Return (x, y) of the center of cell containing provided text 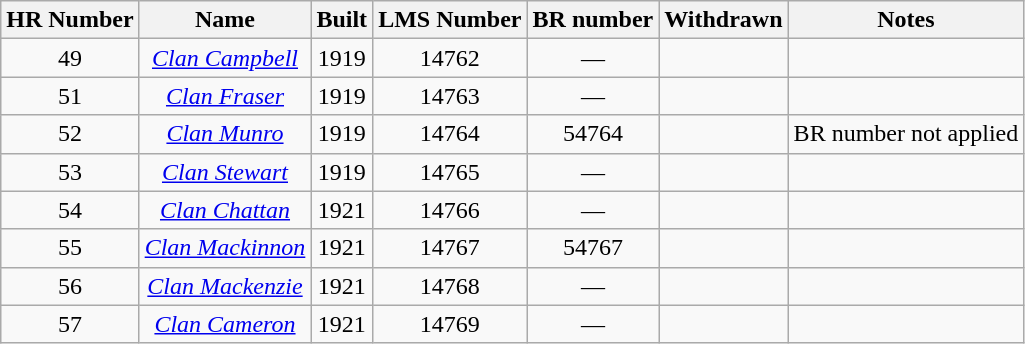
54767 (593, 248)
Name (225, 20)
Clan Mackenzie (225, 286)
14763 (450, 96)
55 (70, 248)
HR Number (70, 20)
14767 (450, 248)
Clan Cameron (225, 324)
53 (70, 172)
Withdrawn (724, 20)
14766 (450, 210)
Clan Munro (225, 134)
14768 (450, 286)
14769 (450, 324)
BR number (593, 20)
49 (70, 58)
Built (342, 20)
LMS Number (450, 20)
51 (70, 96)
57 (70, 324)
56 (70, 286)
14764 (450, 134)
54 (70, 210)
Clan Fraser (225, 96)
52 (70, 134)
14762 (450, 58)
Clan Campbell (225, 58)
Notes (906, 20)
BR number not applied (906, 134)
Clan Mackinnon (225, 248)
14765 (450, 172)
Clan Stewart (225, 172)
Clan Chattan (225, 210)
54764 (593, 134)
